Return the (x, y) coordinate for the center point of the cell that contains the specified text.  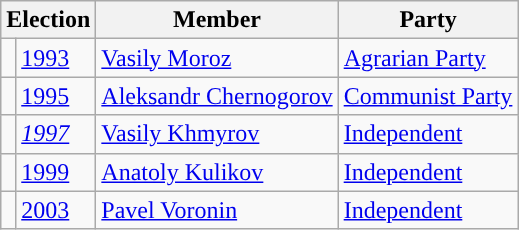
2003 (56, 210)
Communist Party (428, 96)
Pavel Voronin (217, 210)
1995 (56, 96)
Aleksandr Chernogorov (217, 96)
Agrarian Party (428, 58)
1997 (56, 134)
Anatoly Kulikov (217, 172)
Election (48, 20)
1999 (56, 172)
1993 (56, 58)
Member (217, 20)
Vasily Moroz (217, 58)
Party (428, 20)
Vasily Khmyrov (217, 134)
